Detect which cell encompasses the target text, then output its [X, Y] center coordinate. 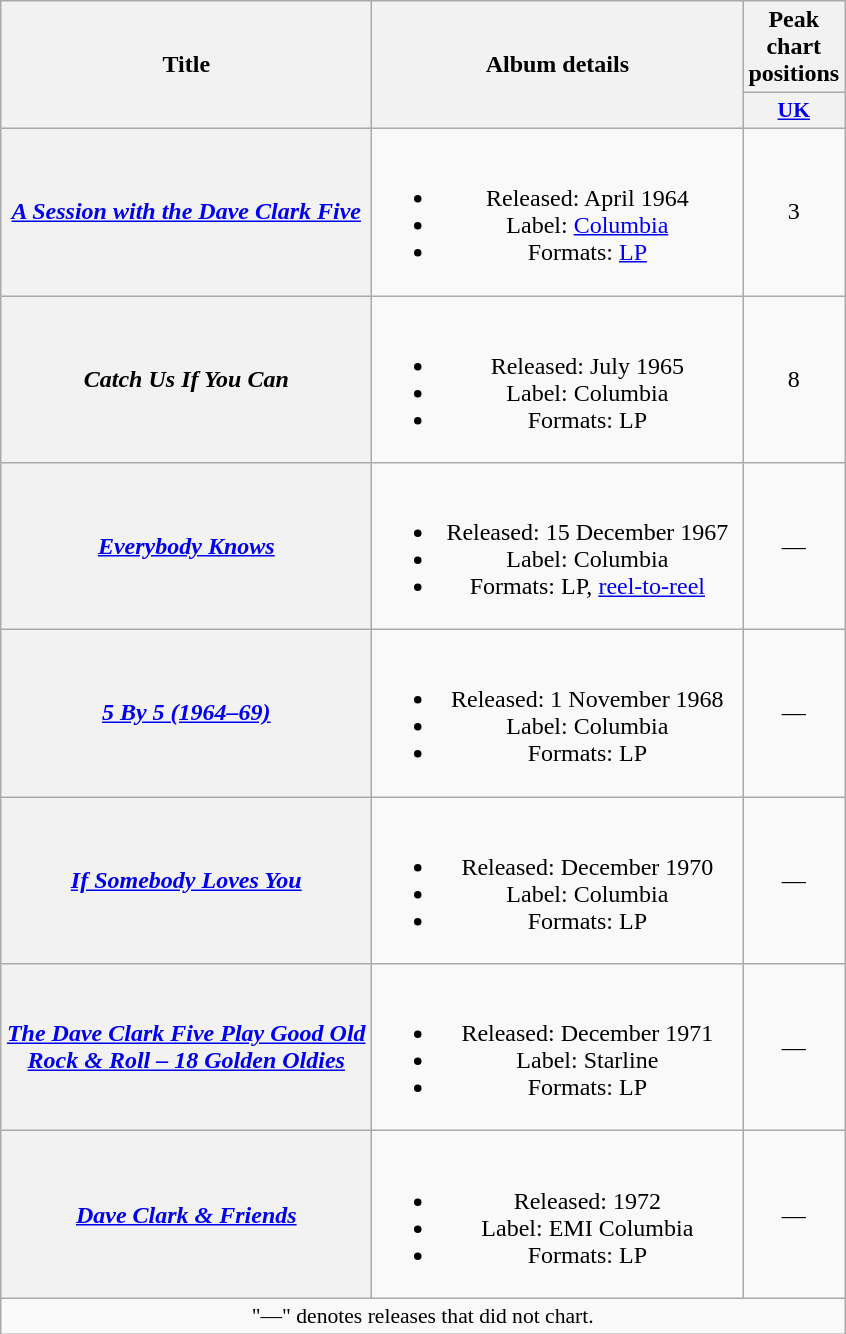
Released: 1972Label: EMI ColumbiaFormats: LP [558, 1214]
A Session with the Dave Clark Five [186, 212]
UK [794, 111]
The Dave Clark Five Play Good Old Rock & Roll – 18 Golden Oldies [186, 1048]
Released: December 1971Label: StarlineFormats: LP [558, 1048]
Album details [558, 65]
Dave Clark & Friends [186, 1214]
Peak chart positions [794, 47]
If Somebody Loves You [186, 880]
Released: December 1970Label: ColumbiaFormats: LP [558, 880]
Catch Us If You Can [186, 380]
Title [186, 65]
"—" denotes releases that did not chart. [423, 1316]
Released: April 1964Label: ColumbiaFormats: LP [558, 212]
3 [794, 212]
Everybody Knows [186, 546]
Released: 1 November 1968Label: ColumbiaFormats: LP [558, 714]
8 [794, 380]
Released: 15 December 1967Label: ColumbiaFormats: LP, reel-to-reel [558, 546]
5 By 5 (1964–69) [186, 714]
Released: July 1965Label: ColumbiaFormats: LP [558, 380]
